Identify which cell holds the provided text, then report its (x, y) central coordinate. 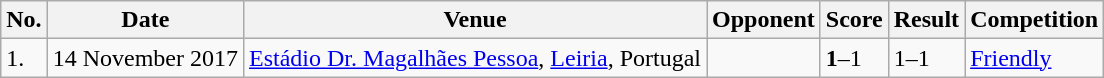
Opponent (763, 20)
1. (24, 58)
No. (24, 20)
Score (854, 20)
Friendly (1034, 58)
Venue (476, 20)
14 November 2017 (145, 58)
Date (145, 20)
Result (926, 20)
Competition (1034, 20)
Estádio Dr. Magalhães Pessoa, Leiria, Portugal (476, 58)
